Return the [X, Y] coordinate for the center point of the cell that contains the specified text.  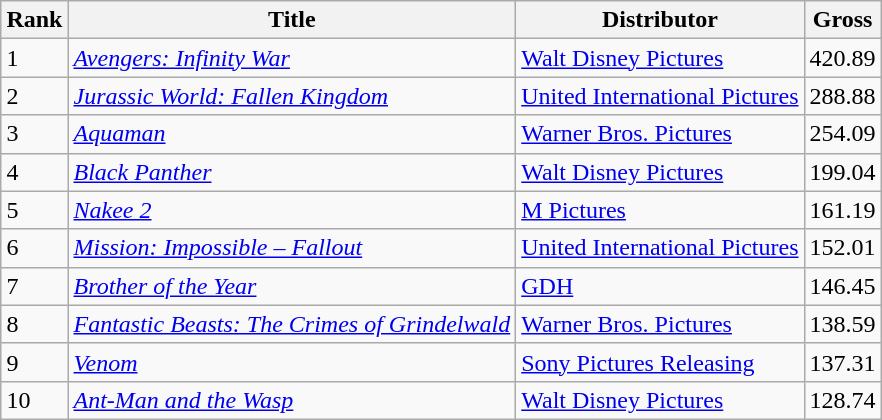
5 [34, 210]
161.19 [842, 210]
128.74 [842, 400]
2 [34, 96]
9 [34, 362]
7 [34, 286]
1 [34, 58]
199.04 [842, 172]
6 [34, 248]
8 [34, 324]
Ant-Man and the Wasp [292, 400]
Venom [292, 362]
137.31 [842, 362]
Distributor [660, 20]
10 [34, 400]
3 [34, 134]
Nakee 2 [292, 210]
Rank [34, 20]
Sony Pictures Releasing [660, 362]
152.01 [842, 248]
GDH [660, 286]
Black Panther [292, 172]
4 [34, 172]
Fantastic Beasts: The Crimes of Grindelwald [292, 324]
420.89 [842, 58]
Title [292, 20]
Avengers: Infinity War [292, 58]
Brother of the Year [292, 286]
Gross [842, 20]
M Pictures [660, 210]
Mission: Impossible – Fallout [292, 248]
146.45 [842, 286]
288.88 [842, 96]
Aquaman [292, 134]
138.59 [842, 324]
254.09 [842, 134]
Jurassic World: Fallen Kingdom [292, 96]
